Detect which cell encompasses the target text, then output its [x, y] center coordinate. 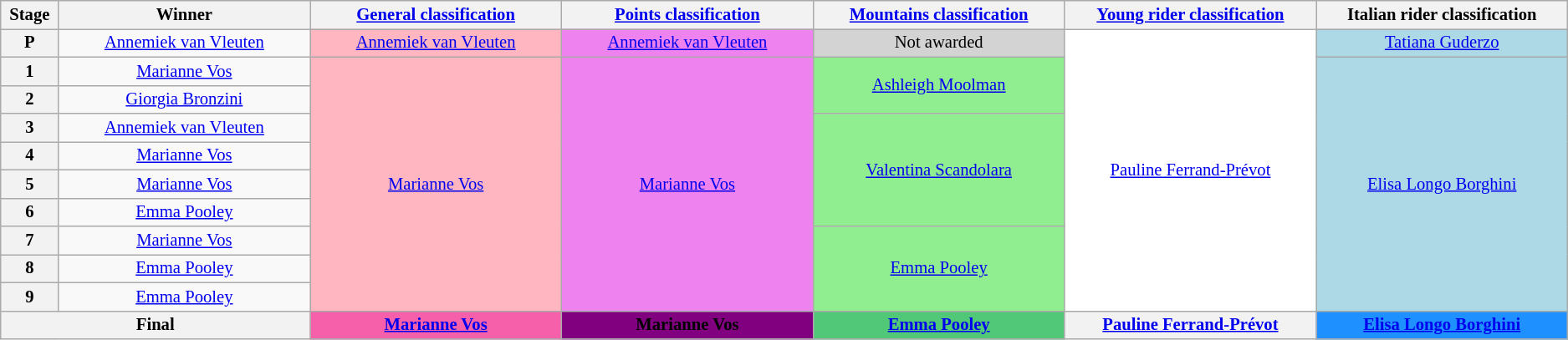
1 [30, 71]
Final [156, 325]
General classification [437, 14]
Young rider classification [1191, 14]
9 [30, 297]
8 [30, 268]
3 [30, 128]
Giorgia Bronzini [184, 99]
4 [30, 155]
Points classification [687, 14]
5 [30, 184]
Mountains classification [938, 14]
Italian rider classification [1442, 14]
6 [30, 212]
Valentina Scandolara [938, 170]
Tatiana Guderzo [1442, 43]
7 [30, 240]
P [30, 43]
Stage [30, 14]
2 [30, 99]
Winner [184, 14]
Not awarded [938, 43]
Ashleigh Moolman [938, 85]
